Return (x, y) of the center of cell containing provided text 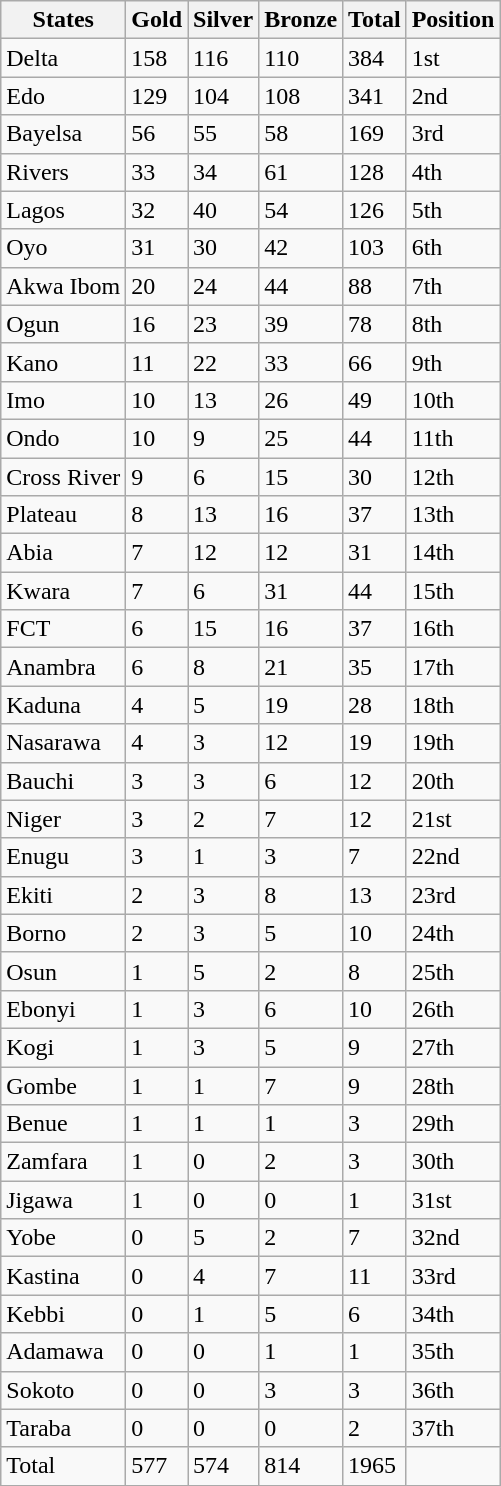
169 (375, 134)
Zamfara (64, 1162)
19th (453, 743)
Silver (224, 20)
35th (453, 1352)
22nd (453, 857)
30th (453, 1162)
16th (453, 629)
49 (375, 400)
Rivers (64, 172)
Edo (64, 96)
37th (453, 1428)
Oyo (64, 248)
31st (453, 1200)
9th (453, 362)
23rd (453, 895)
20 (157, 286)
Nasarawa (64, 743)
Imo (64, 400)
15th (453, 591)
341 (375, 96)
36th (453, 1390)
66 (375, 362)
Anambra (64, 667)
58 (301, 134)
29th (453, 1124)
Lagos (64, 210)
Cross River (64, 477)
Ogun (64, 324)
Kastina (64, 1276)
Position (453, 20)
88 (375, 286)
17th (453, 667)
32nd (453, 1238)
12th (453, 477)
23 (224, 324)
28th (453, 1085)
24 (224, 286)
104 (224, 96)
126 (375, 210)
8th (453, 324)
13th (453, 515)
Ekiti (64, 895)
384 (375, 58)
56 (157, 134)
35 (375, 667)
54 (301, 210)
Ebonyi (64, 1009)
61 (301, 172)
Taraba (64, 1428)
21 (301, 667)
3rd (453, 134)
129 (157, 96)
26 (301, 400)
22 (224, 362)
78 (375, 324)
108 (301, 96)
18th (453, 705)
25th (453, 971)
6th (453, 248)
10th (453, 400)
Kano (64, 362)
574 (224, 1466)
Yobe (64, 1238)
Abia (64, 553)
Adamawa (64, 1352)
Kogi (64, 1047)
Kebbi (64, 1314)
577 (157, 1466)
Niger (64, 819)
11th (453, 438)
103 (375, 248)
28 (375, 705)
Delta (64, 58)
39 (301, 324)
34 (224, 172)
5th (453, 210)
Akwa Ibom (64, 286)
20th (453, 781)
24th (453, 933)
814 (301, 1466)
Enugu (64, 857)
Plateau (64, 515)
Bronze (301, 20)
FCT (64, 629)
34th (453, 1314)
Osun (64, 971)
4th (453, 172)
55 (224, 134)
1st (453, 58)
25 (301, 438)
158 (157, 58)
States (64, 20)
Kwara (64, 591)
Sokoto (64, 1390)
Gombe (64, 1085)
7th (453, 286)
26th (453, 1009)
Bauchi (64, 781)
27th (453, 1047)
42 (301, 248)
2nd (453, 96)
Kaduna (64, 705)
33rd (453, 1276)
32 (157, 210)
40 (224, 210)
110 (301, 58)
21st (453, 819)
Bayelsa (64, 134)
128 (375, 172)
Borno (64, 933)
Jigawa (64, 1200)
116 (224, 58)
1965 (375, 1466)
Benue (64, 1124)
14th (453, 553)
Ondo (64, 438)
Gold (157, 20)
